Provide the [X, Y] coordinate of the cell's center where the given text is located.  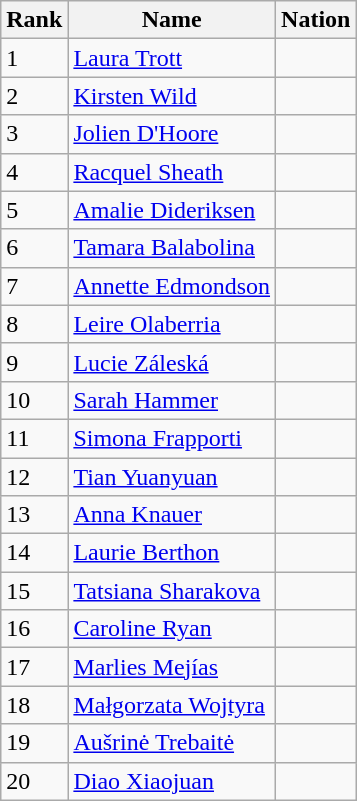
19 [34, 743]
Laura Trott [172, 58]
7 [34, 286]
Aušrinė Trebaitė [172, 743]
Marlies Mejías [172, 667]
2 [34, 96]
Rank [34, 20]
Anna Knauer [172, 515]
12 [34, 477]
Małgorzata Wojtyra [172, 705]
8 [34, 324]
4 [34, 172]
Name [172, 20]
9 [34, 362]
3 [34, 134]
10 [34, 400]
Diao Xiaojuan [172, 781]
17 [34, 667]
Laurie Berthon [172, 553]
14 [34, 553]
Leire Olaberria [172, 324]
Racquel Sheath [172, 172]
Tian Yuanyuan [172, 477]
1 [34, 58]
Nation [316, 20]
15 [34, 591]
Jolien D'Hoore [172, 134]
Annette Edmondson [172, 286]
Tamara Balabolina [172, 248]
Simona Frapporti [172, 438]
Caroline Ryan [172, 629]
Tatsiana Sharakova [172, 591]
13 [34, 515]
Amalie Dideriksen [172, 210]
Sarah Hammer [172, 400]
20 [34, 781]
5 [34, 210]
11 [34, 438]
6 [34, 248]
16 [34, 629]
Kirsten Wild [172, 96]
Lucie Záleská [172, 362]
18 [34, 705]
